Find where the given text appears and provide that cell's center as [x, y] coordinate. 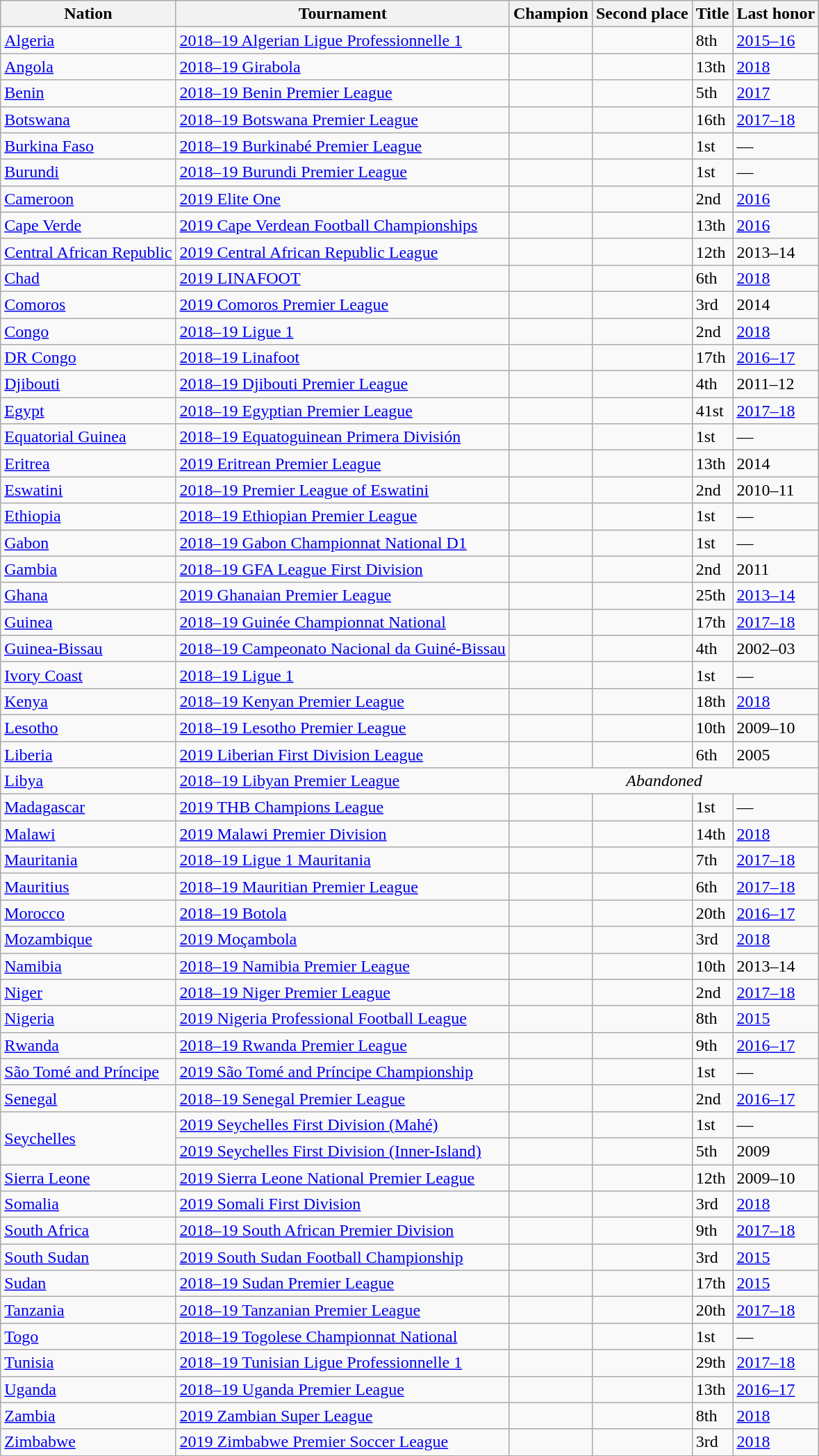
2017 [776, 93]
2019 Seychelles First Division (Inner-Island) [342, 1151]
Liberia [88, 754]
2018–19 Kenyan Premier League [342, 701]
Mauritania [88, 860]
2019 Sierra Leone National Premier League [342, 1178]
Kenya [88, 701]
2018–19 South African Premier Division [342, 1231]
2019 Somali First Division [342, 1204]
Gambia [88, 569]
7th [713, 860]
Equatorial Guinea [88, 437]
2019 South Sudan Football Championship [342, 1257]
2018–19 Guinée Championnat National [342, 622]
2019 Ghanaian Premier League [342, 596]
2018–19 Libyan Premier League [342, 781]
2019 Seychelles First Division (Mahé) [342, 1124]
2002–03 [776, 648]
2019 Liberian First Division League [342, 754]
2018–19 Namibia Premier League [342, 966]
Ethiopia [88, 516]
Lesotho [88, 728]
2018–19 Mauritian Premier League [342, 887]
Cameroon [88, 199]
Title [713, 14]
Guinea [88, 622]
Zimbabwe [88, 1442]
2018–19 Tanzanian Premier League [342, 1310]
2018–19 Campeonato Nacional da Guiné-Bissau [342, 648]
2010–11 [776, 490]
2018–19 Sudan Premier League [342, 1284]
2011 [776, 569]
Champion [550, 14]
2019 LINAFOOT [342, 278]
2019 Cape Verdean Football Championships [342, 225]
Tunisia [88, 1363]
Abandoned [664, 781]
DR Congo [88, 358]
2018–19 Benin Premier League [342, 93]
2018–19 Botswana Premier League [342, 120]
2018–19 Lesotho Premier League [342, 728]
Last honor [776, 14]
Mozambique [88, 940]
São Tomé and Príncipe [88, 1072]
Senegal [88, 1098]
Egypt [88, 411]
16th [713, 120]
2018–19 Ethiopian Premier League [342, 516]
2018–19 GFA League First Division [342, 569]
2005 [776, 754]
2018–19 Botola [342, 913]
2019 THB Champions League [342, 808]
2018–19 Ligue 1 Mauritania [342, 860]
Ivory Coast [88, 675]
2019 Malawi Premier Division [342, 834]
2019 Zambian Super League [342, 1416]
South Sudan [88, 1257]
2018–19 Linafoot [342, 358]
2018–19 Niger Premier League [342, 992]
2018–19 Gabon Championnat National D1 [342, 543]
Eswatini [88, 490]
Djibouti [88, 384]
2009 [776, 1151]
Comoros [88, 304]
Zambia [88, 1416]
Angola [88, 67]
2019 Elite One [342, 199]
Sierra Leone [88, 1178]
2018–19 Senegal Premier League [342, 1098]
Libya [88, 781]
Chad [88, 278]
Tanzania [88, 1310]
Cape Verde [88, 225]
2018–19 Djibouti Premier League [342, 384]
Morocco [88, 913]
Central African Republic [88, 252]
Madagascar [88, 808]
Second place [642, 14]
2018–19 Uganda Premier League [342, 1389]
Burundi [88, 172]
Nigeria [88, 1019]
Tournament [342, 14]
Ghana [88, 596]
Malawi [88, 834]
Niger [88, 992]
Burkina Faso [88, 146]
2019 São Tomé and Príncipe Championship [342, 1072]
Namibia [88, 966]
2018–19 Premier League of Eswatini [342, 490]
Nation [88, 14]
2019 Zimbabwe Premier Soccer League [342, 1442]
Congo [88, 332]
2018–19 Rwanda Premier League [342, 1045]
14th [713, 834]
2018–19 Burundi Premier League [342, 172]
2019 Central African Republic League [342, 252]
Sudan [88, 1284]
2019 Comoros Premier League [342, 304]
2019 Nigeria Professional Football League [342, 1019]
Somalia [88, 1204]
2019 Moçambola [342, 940]
25th [713, 596]
2018–19 Egyptian Premier League [342, 411]
Benin [88, 93]
18th [713, 701]
2015–16 [776, 40]
2018–19 Togolese Championnat National [342, 1336]
Eritrea [88, 464]
Seychelles [88, 1138]
Botswana [88, 120]
South Africa [88, 1231]
2011–12 [776, 384]
2019 Eritrean Premier League [342, 464]
2018–19 Girabola [342, 67]
2018–19 Equatoguinean Primera División [342, 437]
Gabon [88, 543]
29th [713, 1363]
Algeria [88, 40]
Rwanda [88, 1045]
Togo [88, 1336]
Guinea-Bissau [88, 648]
2018–19 Algerian Ligue Professionnelle 1 [342, 40]
41st [713, 411]
2018–19 Tunisian Ligue Professionnelle 1 [342, 1363]
2018–19 Burkinabé Premier League [342, 146]
Mauritius [88, 887]
Uganda [88, 1389]
